Output the [x, y] coordinate of the center of the cell containing the given text.  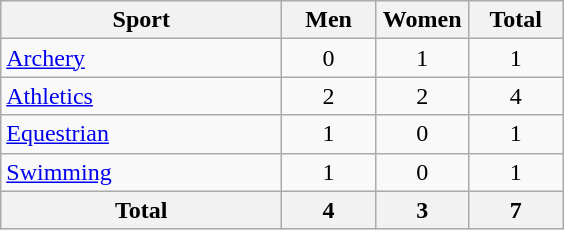
Archery [142, 58]
Women [422, 20]
Sport [142, 20]
Men [329, 20]
Athletics [142, 96]
7 [516, 210]
Swimming [142, 172]
Equestrian [142, 134]
3 [422, 210]
